From the cell containing the given text, extract its center point as [x, y] coordinate. 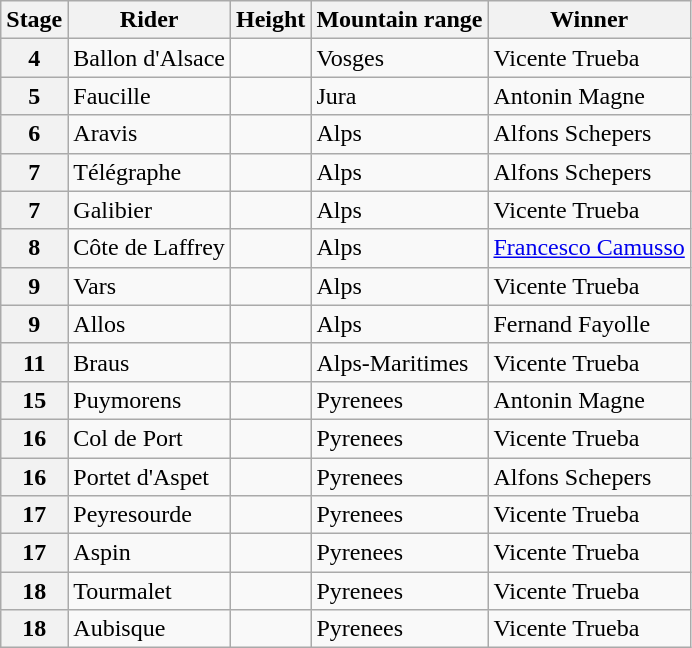
Faucille [150, 96]
Portet d'Aspet [150, 477]
Mountain range [400, 20]
Francesco Camusso [589, 248]
Stage [34, 20]
Aubisque [150, 629]
Height [270, 20]
Aspin [150, 553]
Braus [150, 362]
Puymorens [150, 400]
4 [34, 58]
11 [34, 362]
Ballon d'Alsace [150, 58]
6 [34, 134]
5 [34, 96]
Galibier [150, 210]
Télégraphe [150, 172]
Aravis [150, 134]
15 [34, 400]
Fernand Fayolle [589, 324]
Peyresourde [150, 515]
Alps-Maritimes [400, 362]
Côte de Laffrey [150, 248]
Allos [150, 324]
Vosges [400, 58]
Col de Port [150, 438]
Jura [400, 96]
8 [34, 248]
Winner [589, 20]
Tourmalet [150, 591]
Vars [150, 286]
Rider [150, 20]
